Determine the (x, y) coordinate at the center of the cell enclosing the given text.  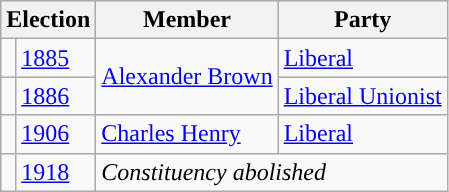
Liberal Unionist (362, 96)
Charles Henry (187, 134)
Election (48, 20)
Member (187, 20)
1885 (56, 58)
Party (362, 20)
1906 (56, 134)
Constituency abolished (272, 172)
1918 (56, 172)
1886 (56, 96)
Alexander Brown (187, 77)
